Identify which cell holds the provided text, then report its [x, y] central coordinate. 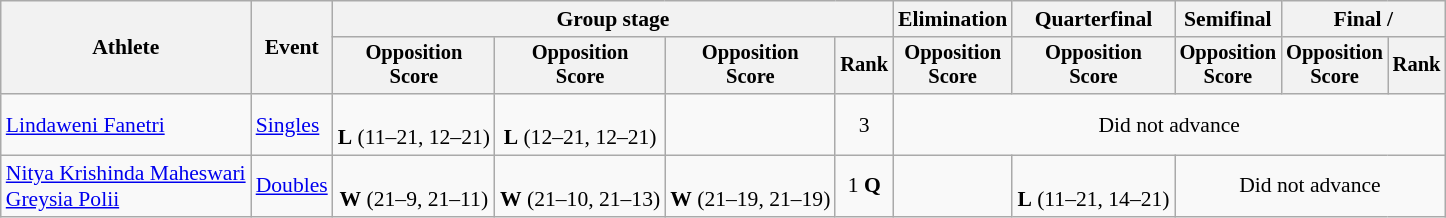
Event [292, 48]
Lindaweni Fanetri [126, 124]
W (21–10, 21–13) [580, 186]
L (11–21, 14–21) [1093, 186]
Singles [292, 124]
Elimination [952, 19]
Semifinal [1228, 19]
W (21–19, 21–19) [750, 186]
W (21–9, 21–11) [414, 186]
L (11–21, 12–21) [414, 124]
Group stage [613, 19]
Quarterfinal [1093, 19]
1 Q [864, 186]
Nitya Krishinda MaheswariGreysia Polii [126, 186]
Doubles [292, 186]
Athlete [126, 48]
3 [864, 124]
Final / [1363, 19]
L (12–21, 12–21) [580, 124]
